Search for the cell housing the specified text and yield its [x, y] center coordinate. 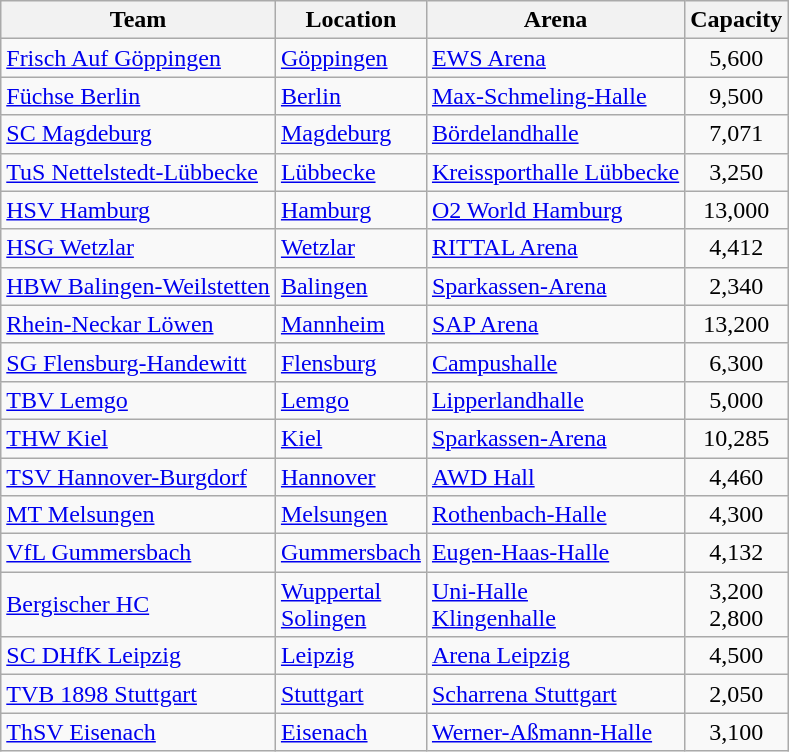
Arena [555, 20]
Frisch Auf Göppingen [138, 58]
3,2002,800 [736, 604]
AWD Hall [555, 477]
Rhein-Neckar Löwen [138, 324]
3,250 [736, 172]
9,500 [736, 96]
SC DHfK Leipzig [138, 656]
TVB 1898 Stuttgart [138, 694]
Berlin [350, 96]
SC Magdeburg [138, 134]
Hamburg [350, 210]
13,000 [736, 210]
WuppertalSolingen [350, 604]
Balingen [350, 286]
TuS Nettelstedt-Lübbecke [138, 172]
Bergischer HC [138, 604]
SG Flensburg-Handewitt [138, 362]
Bördelandhalle [555, 134]
4,500 [736, 656]
ThSV Eisenach [138, 732]
4,132 [736, 553]
Arena Leipzig [555, 656]
Magdeburg [350, 134]
3,100 [736, 732]
Mannheim [350, 324]
Lipperlandhalle [555, 400]
EWS Arena [555, 58]
Kreissporthalle Lübbecke [555, 172]
Eugen-Haas-Halle [555, 553]
Melsungen [350, 515]
Kiel [350, 438]
VfL Gummersbach [138, 553]
4,412 [736, 248]
7,071 [736, 134]
Eisenach [350, 732]
Lemgo [350, 400]
O2 World Hamburg [555, 210]
RITTAL Arena [555, 248]
2,340 [736, 286]
HSV Hamburg [138, 210]
5,600 [736, 58]
4,460 [736, 477]
Wetzlar [350, 248]
5,000 [736, 400]
10,285 [736, 438]
Scharrena Stuttgart [555, 694]
Uni-HalleKlingenhalle [555, 604]
Göppingen [350, 58]
13,200 [736, 324]
Lübbecke [350, 172]
6,300 [736, 362]
Füchse Berlin [138, 96]
Capacity [736, 20]
SAP Arena [555, 324]
Max-Schmeling-Halle [555, 96]
2,050 [736, 694]
Stuttgart [350, 694]
HBW Balingen-Weilstetten [138, 286]
Werner-Aßmann-Halle [555, 732]
4,300 [736, 515]
Team [138, 20]
HSG Wetzlar [138, 248]
TBV Lemgo [138, 400]
THW Kiel [138, 438]
Gummersbach [350, 553]
Leipzig [350, 656]
Hannover [350, 477]
Location [350, 20]
Rothenbach-Halle [555, 515]
Flensburg [350, 362]
MT Melsungen [138, 515]
Campushalle [555, 362]
TSV Hannover-Burgdorf [138, 477]
